Output the (X, Y) coordinate of the center of the cell containing the given text.  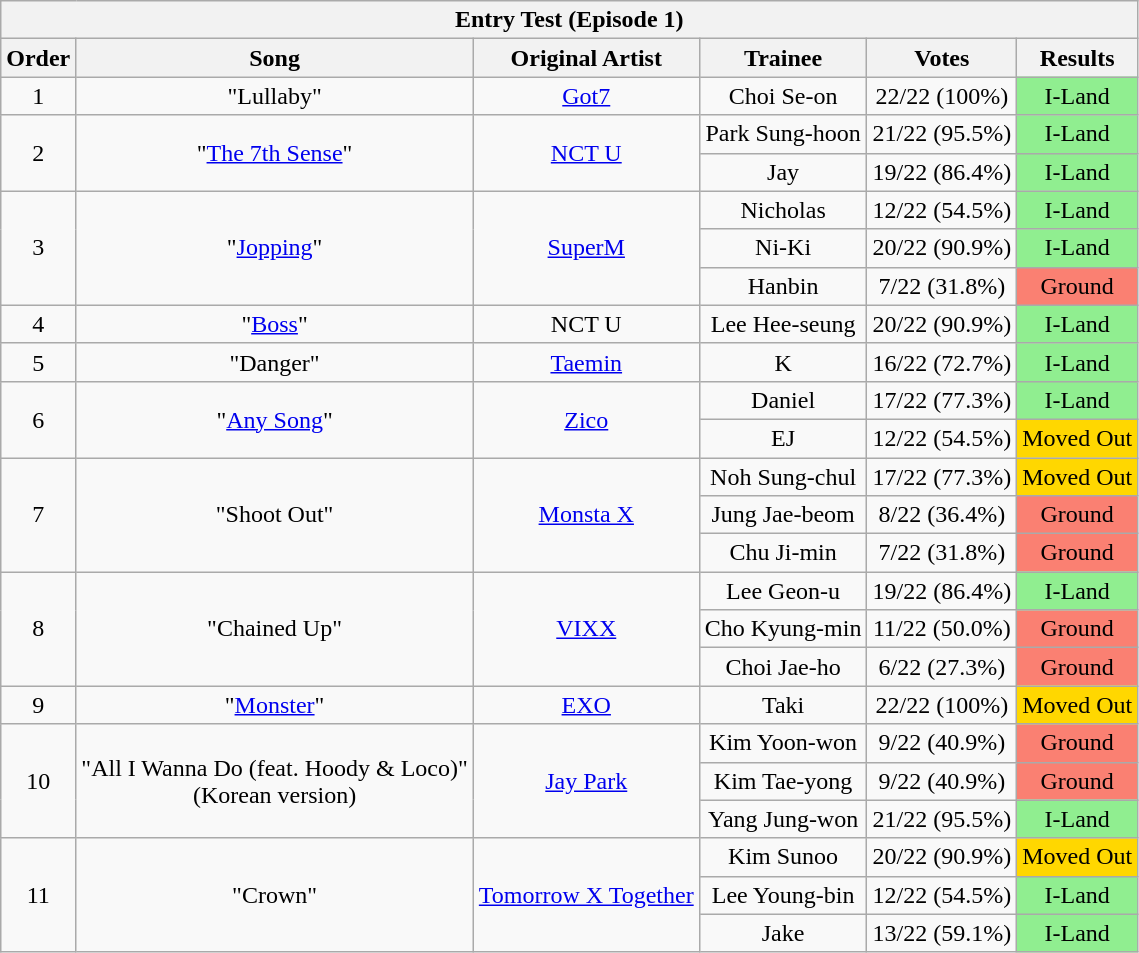
Kim Sunoo (783, 857)
5 (38, 362)
Lee Young-bin (783, 895)
Tomorrow X Together (586, 895)
Taki (783, 705)
1 (38, 96)
8 (38, 629)
"Chained Up" (275, 629)
Noh Sung-chul (783, 477)
Ni-Ki (783, 248)
8/22 (36.4%) (942, 515)
16/22 (72.7%) (942, 362)
9 (38, 705)
"Danger" (275, 362)
"Lullaby" (275, 96)
Choi Se-on (783, 96)
"Crown" (275, 895)
"Boss" (275, 324)
7 (38, 515)
Daniel (783, 400)
Results (1078, 58)
Hanbin (783, 286)
6 (38, 419)
EXO (586, 705)
6/22 (27.3%) (942, 667)
13/22 (59.1%) (942, 933)
Kim Yoon-won (783, 743)
"All I Wanna Do (feat. Hoody & Loco)"(Korean version) (275, 781)
Jay (783, 172)
Kim Tae-yong (783, 781)
Zico (586, 419)
2 (38, 153)
"Shoot Out" (275, 515)
Original Artist (586, 58)
11 (38, 895)
"The 7th Sense" (275, 153)
Yang Jung-won (783, 819)
"Monster" (275, 705)
Cho Kyung-min (783, 629)
Jay Park (586, 781)
Taemin (586, 362)
Monsta X (586, 515)
Jung Jae-beom (783, 515)
Song (275, 58)
Trainee (783, 58)
Nicholas (783, 210)
Lee Hee-seung (783, 324)
3 (38, 248)
EJ (783, 438)
SuperM (586, 248)
Entry Test (Episode 1) (570, 20)
Park Sung-hoon (783, 134)
K (783, 362)
Chu Ji-min (783, 553)
"Jopping" (275, 248)
Got7 (586, 96)
4 (38, 324)
Order (38, 58)
"Any Song" (275, 419)
VIXX (586, 629)
Lee Geon-u (783, 591)
Choi Jae-ho (783, 667)
Votes (942, 58)
10 (38, 781)
11/22 (50.0%) (942, 629)
Jake (783, 933)
